Output the (X, Y) coordinate of the center of the cell containing the given text.  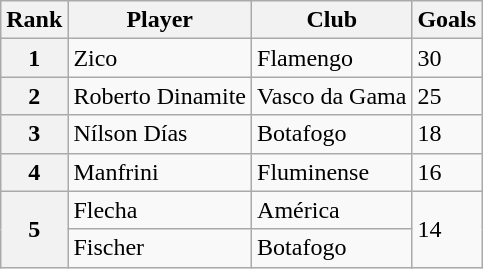
18 (447, 134)
16 (447, 172)
3 (34, 134)
5 (34, 229)
Flamengo (332, 58)
Fischer (160, 248)
Club (332, 20)
4 (34, 172)
Roberto Dinamite (160, 96)
Fluminense (332, 172)
Nílson Días (160, 134)
Goals (447, 20)
Vasco da Gama (332, 96)
Player (160, 20)
Zico (160, 58)
Rank (34, 20)
Manfrini (160, 172)
2 (34, 96)
1 (34, 58)
América (332, 210)
Flecha (160, 210)
14 (447, 229)
25 (447, 96)
30 (447, 58)
